Extract the (X, Y) coordinate from the center of the cell holding the provided text.  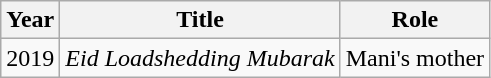
Title (200, 20)
Mani's mother (414, 58)
Role (414, 20)
Year (30, 20)
2019 (30, 58)
Eid Loadshedding Mubarak (200, 58)
